For the text-containing cell, return its midpoint in [x, y] coordinate format. 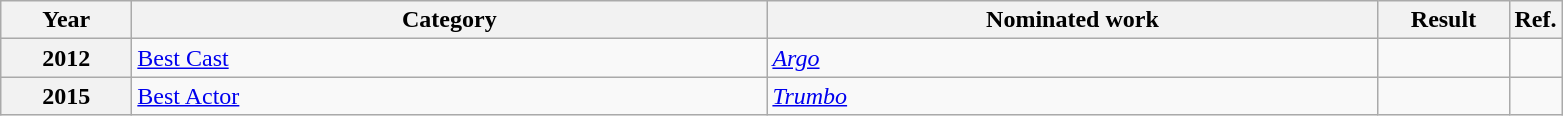
Result [1444, 20]
2015 [66, 96]
Nominated work [1072, 20]
Argo [1072, 58]
Year [66, 20]
2012 [66, 58]
Best Cast [450, 58]
Category [450, 20]
Best Actor [450, 96]
Ref. [1536, 20]
Trumbo [1072, 96]
